Scan for the cell matching the given text and deliver its [X, Y] coordinate at center. 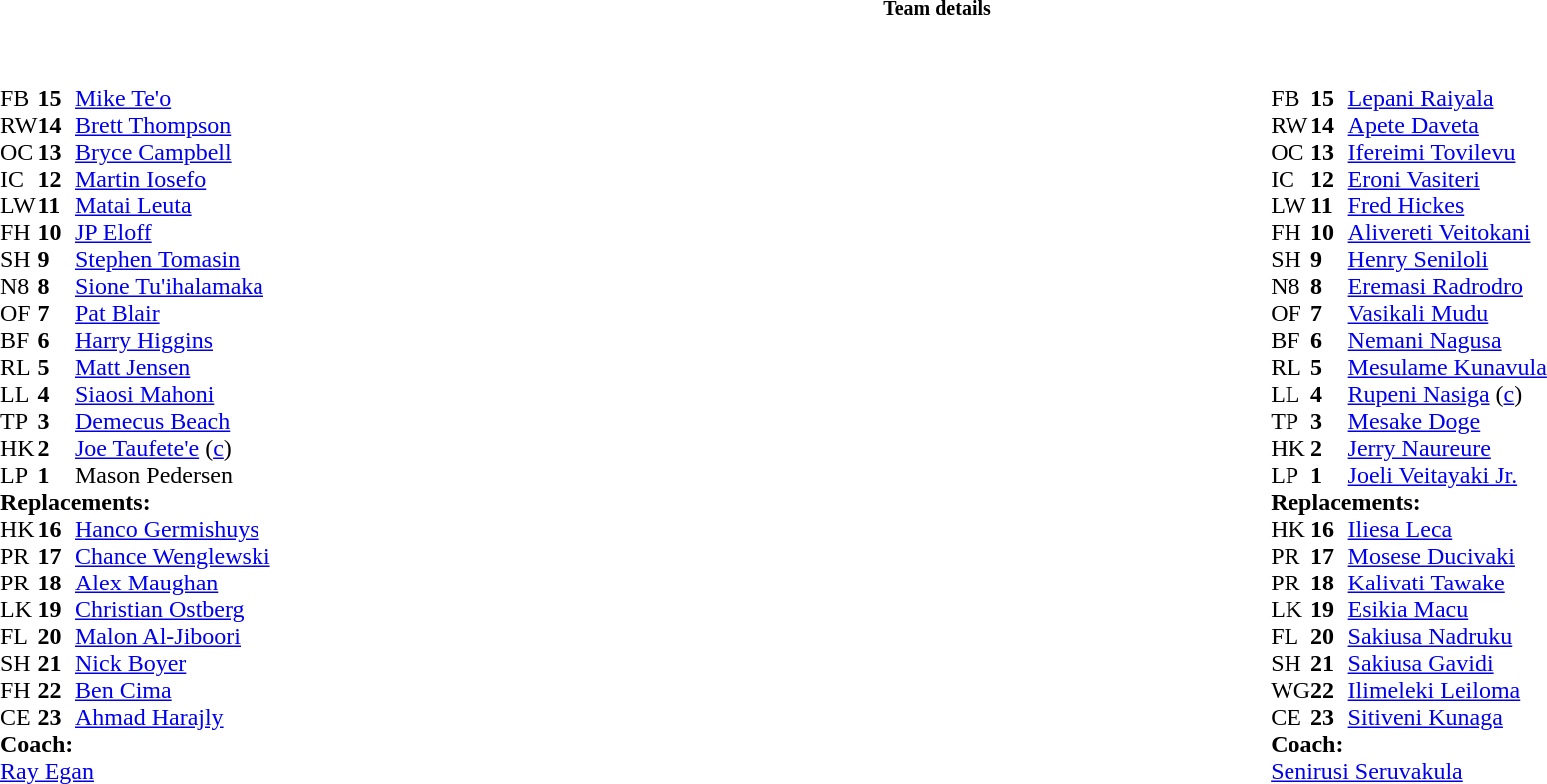
Harry Higgins [173, 341]
WG [1290, 690]
Alex Maughan [173, 583]
Rupeni Nasiga (c) [1447, 395]
Eremasi Radrodro [1447, 287]
Mike Te'o [173, 98]
Ahmad Harajly [173, 718]
Jerry Naureure [1447, 449]
Eroni Vasiteri [1447, 180]
Nick Boyer [173, 664]
Bryce Campbell [173, 152]
Stephen Tomasin [173, 259]
Sitiveni Kunaga [1447, 718]
Mason Pedersen [173, 475]
Pat Blair [173, 313]
Ifereimi Tovilevu [1447, 152]
Ilimeleki Leiloma [1447, 690]
Kalivati Tawake [1447, 583]
Mosese Ducivaki [1447, 557]
Martin Iosefo [173, 180]
Nemani Nagusa [1447, 341]
Mesulame Kunavula [1447, 367]
Iliesa Leca [1447, 529]
Joe Taufete'e (c) [173, 449]
Brett Thompson [173, 126]
Demecus Beach [173, 421]
Mesake Doge [1447, 421]
Chance Wenglewski [173, 557]
Malon Al-Jiboori [173, 636]
Lepani Raiyala [1447, 98]
Matt Jensen [173, 367]
Esikia Macu [1447, 610]
JP Eloff [173, 233]
Ben Cima [173, 690]
Henry Seniloli [1447, 259]
Christian Ostberg [173, 610]
Sione Tu'ihalamaka [173, 287]
Alivereti Veitokani [1447, 233]
Siaosi Mahoni [173, 395]
Joeli Veitayaki Jr. [1447, 475]
Sakiusa Gavidi [1447, 664]
Apete Daveta [1447, 126]
Hanco Germishuys [173, 529]
Fred Hickes [1447, 205]
Vasikali Mudu [1447, 313]
Sakiusa Nadruku [1447, 636]
Matai Leuta [173, 205]
